Identify which cell holds the provided text, then report its (X, Y) central coordinate. 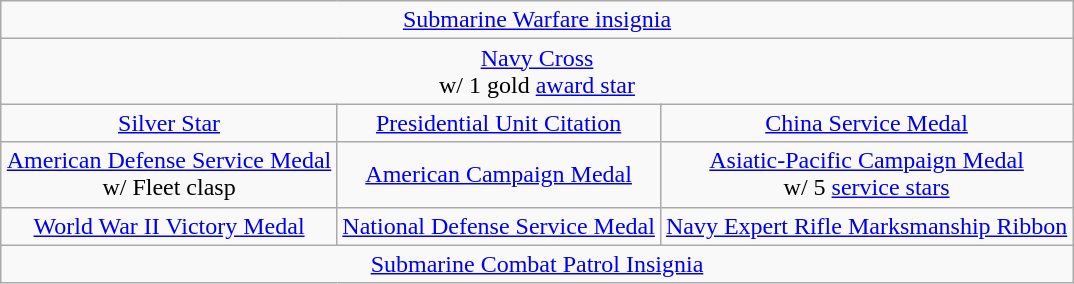
National Defense Service Medal (499, 226)
American Campaign Medal (499, 174)
China Service Medal (866, 123)
Silver Star (169, 123)
American Defense Service Medalw/ Fleet clasp (169, 174)
Navy Crossw/ 1 gold award star (537, 72)
World War II Victory Medal (169, 226)
Submarine Warfare insignia (537, 20)
Asiatic-Pacific Campaign Medalw/ 5 service stars (866, 174)
Submarine Combat Patrol Insignia (537, 264)
Presidential Unit Citation (499, 123)
Navy Expert Rifle Marksmanship Ribbon (866, 226)
